Determine the (X, Y) coordinate at the center of the cell enclosing the given text.  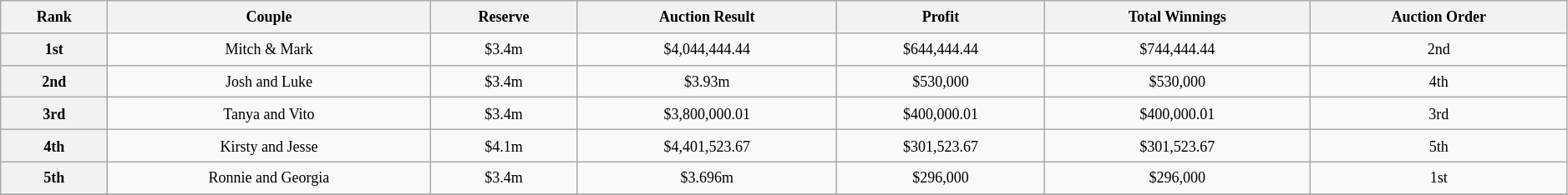
$3.93m (707, 82)
Josh and Luke (269, 82)
Total Winnings (1177, 17)
Auction Order (1439, 17)
Profit (941, 17)
Tanya and Vito (269, 113)
Reserve (504, 17)
$4.1m (504, 145)
Kirsty and Jesse (269, 145)
Mitch & Mark (269, 48)
$3.696m (707, 178)
$4,044,444.44 (707, 48)
$644,444.44 (941, 48)
$3,800,000.01 (707, 113)
Rank (54, 17)
$4,401,523.67 (707, 145)
$744,444.44 (1177, 48)
Couple (269, 17)
Auction Result (707, 17)
Ronnie and Georgia (269, 178)
